Identify which cell holds the provided text, then report its [X, Y] central coordinate. 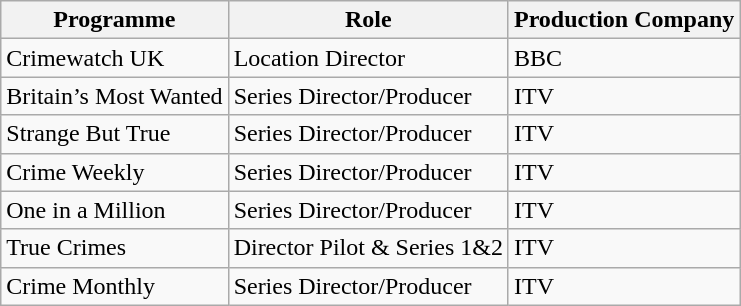
BBC [624, 58]
Role [368, 20]
Strange But True [114, 134]
Programme [114, 20]
Crimewatch UK [114, 58]
Location Director [368, 58]
Crime Monthly [114, 286]
One in a Million [114, 210]
Crime Weekly [114, 172]
Director Pilot & Series 1&2 [368, 248]
True Crimes [114, 248]
Britain’s Most Wanted [114, 96]
Production Company [624, 20]
